Extract the [X, Y] coordinate from the center of the cell holding the provided text.  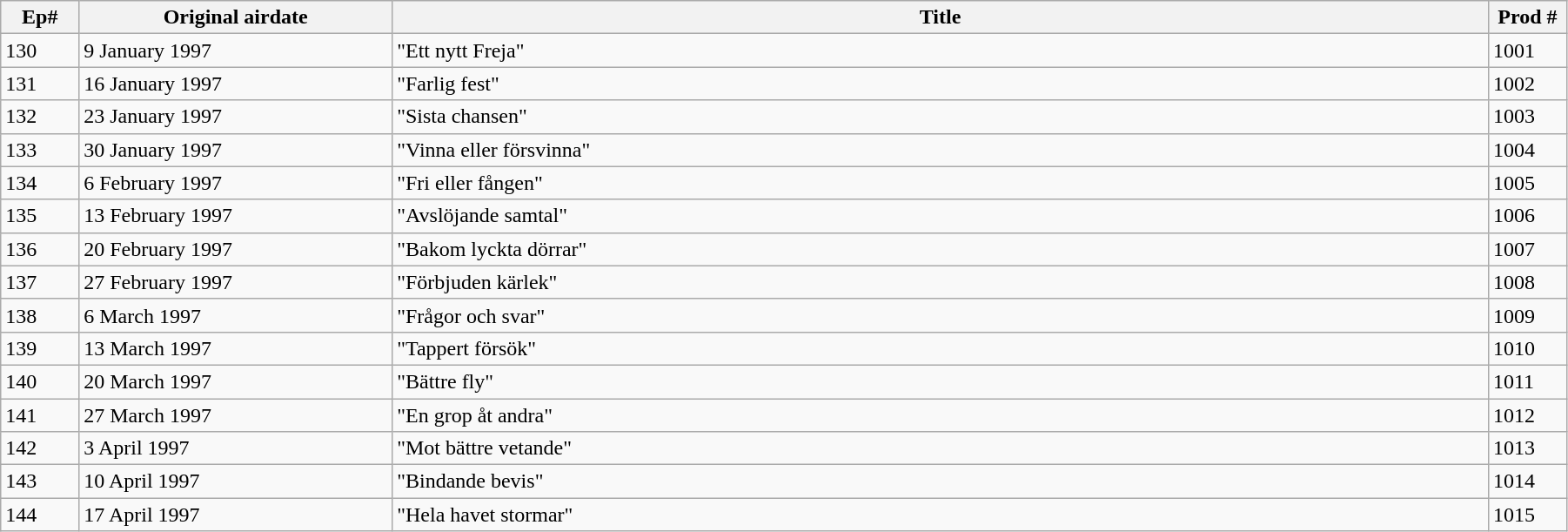
1005 [1527, 183]
132 [40, 117]
"Mot bättre vetande" [941, 448]
"Ett nytt Freja" [941, 51]
143 [40, 481]
1010 [1527, 348]
1008 [1527, 282]
27 March 1997 [236, 415]
1006 [1527, 216]
"Frågor och svar" [941, 315]
135 [40, 216]
"En grop åt andra" [941, 415]
1015 [1527, 515]
136 [40, 249]
16 January 1997 [236, 84]
"Hela havet stormar" [941, 515]
9 January 1997 [236, 51]
10 April 1997 [236, 481]
"Bakom lyckta dörrar" [941, 249]
1009 [1527, 315]
23 January 1997 [236, 117]
20 March 1997 [236, 381]
1001 [1527, 51]
Ep# [40, 17]
1007 [1527, 249]
13 February 1997 [236, 216]
131 [40, 84]
130 [40, 51]
"Vinna eller försvinna" [941, 150]
144 [40, 515]
138 [40, 315]
Original airdate [236, 17]
1011 [1527, 381]
142 [40, 448]
"Sista chansen" [941, 117]
"Fri eller fången" [941, 183]
1014 [1527, 481]
"Tappert försök" [941, 348]
30 January 1997 [236, 150]
Prod # [1527, 17]
140 [40, 381]
"Förbjuden kärlek" [941, 282]
133 [40, 150]
1013 [1527, 448]
6 March 1997 [236, 315]
"Avslöjande samtal" [941, 216]
"Bindande bevis" [941, 481]
13 March 1997 [236, 348]
1004 [1527, 150]
1012 [1527, 415]
137 [40, 282]
27 February 1997 [236, 282]
141 [40, 415]
139 [40, 348]
1002 [1527, 84]
17 April 1997 [236, 515]
"Bättre fly" [941, 381]
3 April 1997 [236, 448]
6 February 1997 [236, 183]
20 February 1997 [236, 249]
"Farlig fest" [941, 84]
1003 [1527, 117]
134 [40, 183]
Title [941, 17]
